Extract the [x, y] coordinate from the center of the cell holding the provided text.  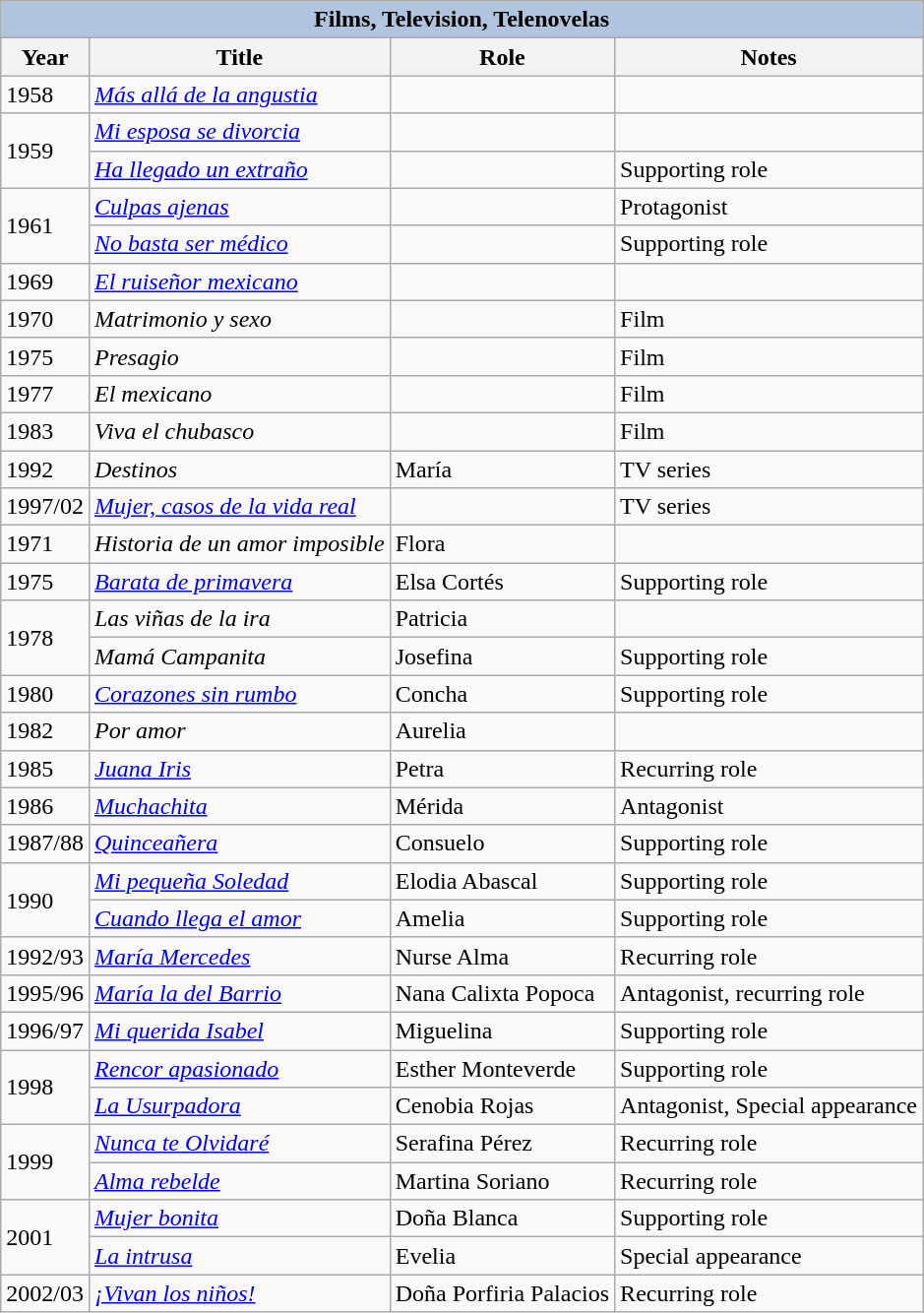
1996/97 [45, 1031]
Films, Television, Telenovelas [462, 20]
1983 [45, 431]
Cenobia Rojas [502, 1106]
Las viñas de la ira [239, 619]
Destinos [239, 469]
1992/93 [45, 956]
Quinceañera [239, 844]
1986 [45, 806]
Matrimonio y sexo [239, 319]
Juana Iris [239, 769]
Historia de un amor imposible [239, 544]
Esther Monteverde [502, 1068]
1987/88 [45, 844]
Elsa Cortés [502, 582]
1958 [45, 94]
Concha [502, 694]
Viva el chubasco [239, 431]
1999 [45, 1162]
1990 [45, 900]
Mi esposa se divorcia [239, 132]
Mamá Campanita [239, 656]
Nurse Alma [502, 956]
Barata de primavera [239, 582]
Serafina Pérez [502, 1144]
Más allá de la angustia [239, 94]
Nana Calixta Popoca [502, 993]
Mi querida Isabel [239, 1031]
Por amor [239, 731]
Culpas ajenas [239, 207]
Protagonist [770, 207]
Corazones sin rumbo [239, 694]
Elodia Abascal [502, 881]
1978 [45, 638]
Consuelo [502, 844]
No basta ser médico [239, 244]
Doña Porfiria Palacios [502, 1293]
Amelia [502, 918]
1977 [45, 394]
María Mercedes [239, 956]
Ha llegado un extraño [239, 169]
1998 [45, 1087]
Alma rebelde [239, 1181]
1969 [45, 281]
Aurelia [502, 731]
Notes [770, 57]
Martina Soriano [502, 1181]
Antagonist [770, 806]
Mujer, casos de la vida real [239, 507]
1982 [45, 731]
La Usurpadora [239, 1106]
Title [239, 57]
Doña Blanca [502, 1219]
Antagonist, Special appearance [770, 1106]
Evelia [502, 1256]
Role [502, 57]
1997/02 [45, 507]
Mérida [502, 806]
Year [45, 57]
1992 [45, 469]
María [502, 469]
1970 [45, 319]
1985 [45, 769]
Special appearance [770, 1256]
Miguelina [502, 1031]
Mujer bonita [239, 1219]
Patricia [502, 619]
1959 [45, 151]
Cuando llega el amor [239, 918]
El mexicano [239, 394]
¡Vivan los niños! [239, 1293]
Nunca te Olvidaré [239, 1144]
Rencor apasionado [239, 1068]
Petra [502, 769]
1961 [45, 225]
1995/96 [45, 993]
El ruiseñor mexicano [239, 281]
Flora [502, 544]
Mi pequeña Soledad [239, 881]
Muchachita [239, 806]
1980 [45, 694]
1971 [45, 544]
2002/03 [45, 1293]
2001 [45, 1237]
La intrusa [239, 1256]
Presagio [239, 356]
Josefina [502, 656]
Antagonist, recurring role [770, 993]
María la del Barrio [239, 993]
